Return the (X, Y) coordinate for the center point of the cell that contains the specified text.  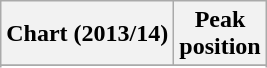
Chart (2013/14) (88, 34)
Peakposition (220, 34)
